Output the [X, Y] coordinate of the center of the cell containing the given text.  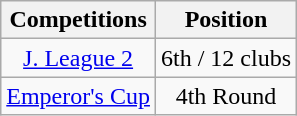
4th Round [226, 96]
Position [226, 20]
Competitions [78, 20]
6th / 12 clubs [226, 58]
J. League 2 [78, 58]
Emperor's Cup [78, 96]
